Return the (x, y) coordinate for the center point of the cell that contains the specified text.  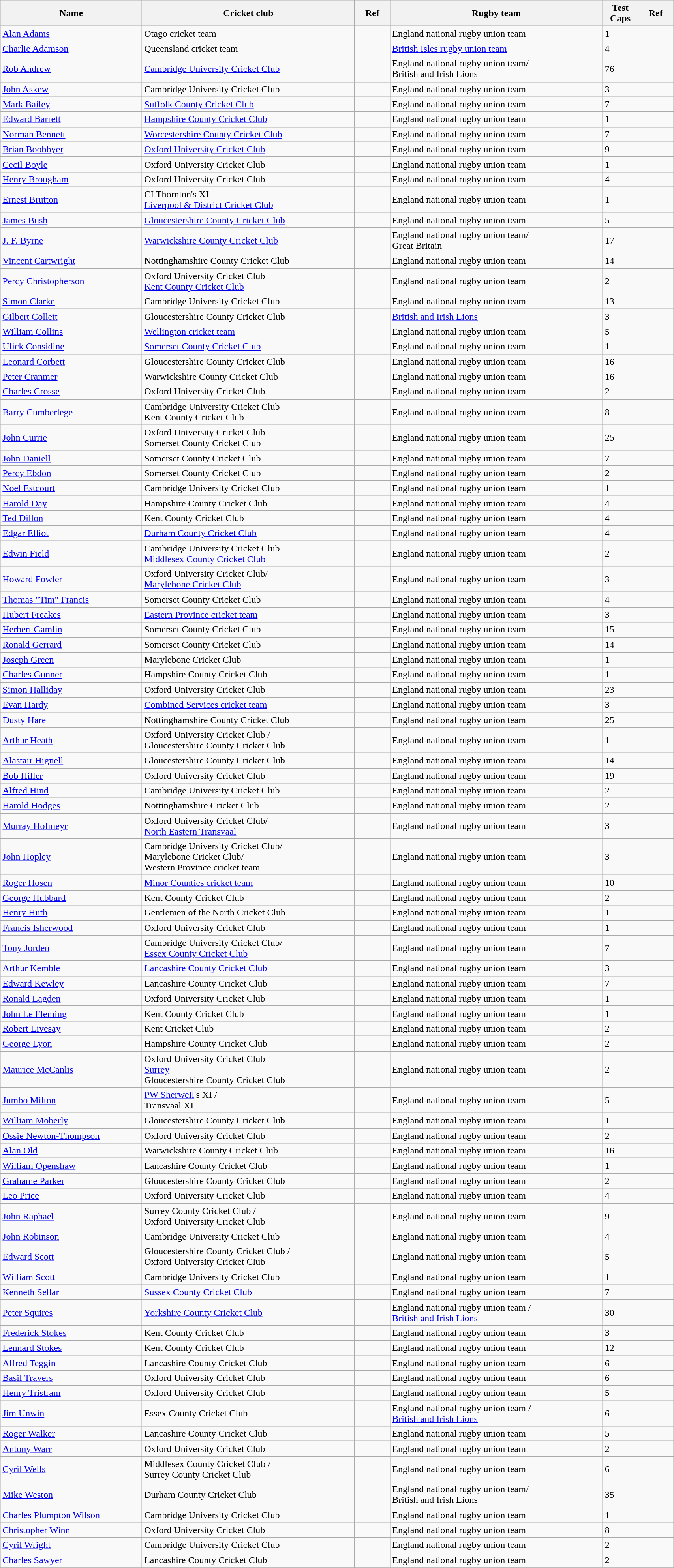
John Hopley (71, 857)
Barry Cumberlege (71, 412)
Vincent Cartwright (71, 261)
Test Caps (620, 13)
Alfred Hind (71, 791)
Jim Unwin (71, 1413)
Cyril Wells (71, 1469)
Alan Old (71, 1151)
Worcestershire County Cricket Club (248, 134)
15 (620, 630)
Gloucestershire County Cricket Club / Oxford University Cricket Club (248, 1257)
Joseph Green (71, 660)
John Robinson (71, 1236)
Kent Cricket Club (248, 1028)
Frederick Stokes (71, 1333)
Brian Boobbyer (71, 149)
Charles Plumpton Wilson (71, 1515)
Cambridge University Cricket Club Middlesex County Cricket Club (248, 553)
Arthur Heath (71, 740)
Noel Estcourt (71, 488)
John Currie (71, 437)
Wellington cricket team (248, 332)
23 (620, 690)
Edward Kewley (71, 983)
Suffolk County Cricket Club (248, 104)
Sussex County Cricket Club (248, 1292)
Gilbert Collett (71, 317)
Ronald Gerrard (71, 645)
Mark Bailey (71, 104)
Minor Counties cricket team (248, 883)
PW Sherwell's XI / Transvaal XI (248, 1101)
John Le Fleming (71, 1013)
Roger Hosen (71, 883)
Rob Andrew (71, 69)
Name (71, 13)
Alastair Hignell (71, 760)
Charles Crosse (71, 392)
James Bush (71, 220)
Combined Services cricket team (248, 705)
William Openshaw (71, 1166)
Percy Ebdon (71, 473)
Harold Hodges (71, 806)
J. F. Byrne (71, 241)
Henry Huth (71, 913)
Edward Barrett (71, 119)
Peter Cranmer (71, 377)
Evan Hardy (71, 705)
Cecil Boyle (71, 164)
Antony Warr (71, 1449)
Ronald Lagden (71, 998)
Robert Livesay (71, 1028)
Roger Walker (71, 1434)
John Daniell (71, 458)
Cricket club (248, 13)
35 (620, 1495)
Cambridge University Cricket ClubKent County Cricket Club (248, 412)
Harold Day (71, 503)
Norman Bennett (71, 134)
Rugby team (496, 13)
Kenneth Sellar (71, 1292)
Alfred Teggin (71, 1363)
Marylebone Cricket Club (248, 660)
Christopher Winn (71, 1530)
Gentlemen of the North Cricket Club (248, 913)
Ossie Newton-Thompson (71, 1136)
Thomas "Tim" Francis (71, 600)
Howard Fowler (71, 580)
Peter Squires (71, 1312)
Percy Christopherson (71, 281)
Cambridge University Cricket Club/Marylebone Cricket Club/Western Province cricket team (248, 857)
Bob Hiller (71, 776)
17 (620, 241)
Simon Halliday (71, 690)
76 (620, 69)
British Isles rugby union team (496, 49)
Cambridge University Cricket Club/Essex County Cricket Club (248, 948)
British and Irish Lions (496, 317)
Jumbo Milton (71, 1101)
George Lyon (71, 1043)
Oxford University Cricket Club Kent County Cricket Club (248, 281)
Ernest Brutton (71, 200)
Henry Brougham (71, 179)
Henry Tristram (71, 1393)
Basil Travers (71, 1378)
Herbert Gamlin (71, 630)
Essex County Cricket Club (248, 1413)
Edwin Field (71, 553)
Mike Weston (71, 1495)
William Collins (71, 332)
Tony Jorden (71, 948)
Lennard Stokes (71, 1348)
10 (620, 883)
12 (620, 1348)
CI Thornton's XI Liverpool & District Cricket Club (248, 200)
England national rugby union team/Great Britain (496, 241)
William Moberly (71, 1121)
Ulick Considine (71, 347)
Charles Sawyer (71, 1560)
Dusty Hare (71, 720)
30 (620, 1312)
Charles Gunner (71, 675)
Oxford University Cricket Club/Marylebone Cricket Club (248, 580)
Leonard Corbett (71, 362)
Ted Dillon (71, 518)
Nottinghamshire Cricket Club (248, 806)
William Scott (71, 1277)
Oxford University Cricket ClubSurreyGloucestershire County Cricket Club (248, 1069)
Oxford University Cricket Club /Gloucestershire County Cricket Club (248, 740)
Edgar Elliot (71, 533)
Arthur Kemble (71, 968)
Edward Scott (71, 1257)
19 (620, 776)
Queensland cricket team (248, 49)
Murray Hofmeyr (71, 826)
George Hubbard (71, 898)
Middlesex County Cricket Club / Surrey County Cricket Club (248, 1469)
Yorkshire County Cricket Club (248, 1312)
Grahame Parker (71, 1181)
Cyril Wright (71, 1545)
Simon Clarke (71, 302)
13 (620, 302)
Alan Adams (71, 34)
Charlie Adamson (71, 49)
Oxford University Cricket Club/North Eastern Transvaal (248, 826)
Oxford University Cricket Club Somerset County Cricket Club (248, 437)
Eastern Province cricket team (248, 615)
Leo Price (71, 1196)
Surrey County Cricket Club / Oxford University Cricket Club (248, 1216)
Otago cricket team (248, 34)
John Raphael (71, 1216)
Francis Isherwood (71, 928)
Maurice McCanlis (71, 1069)
Hubert Freakes (71, 615)
John Askew (71, 89)
